Return the [x, y] coordinate for the center point of the cell that contains the specified text.  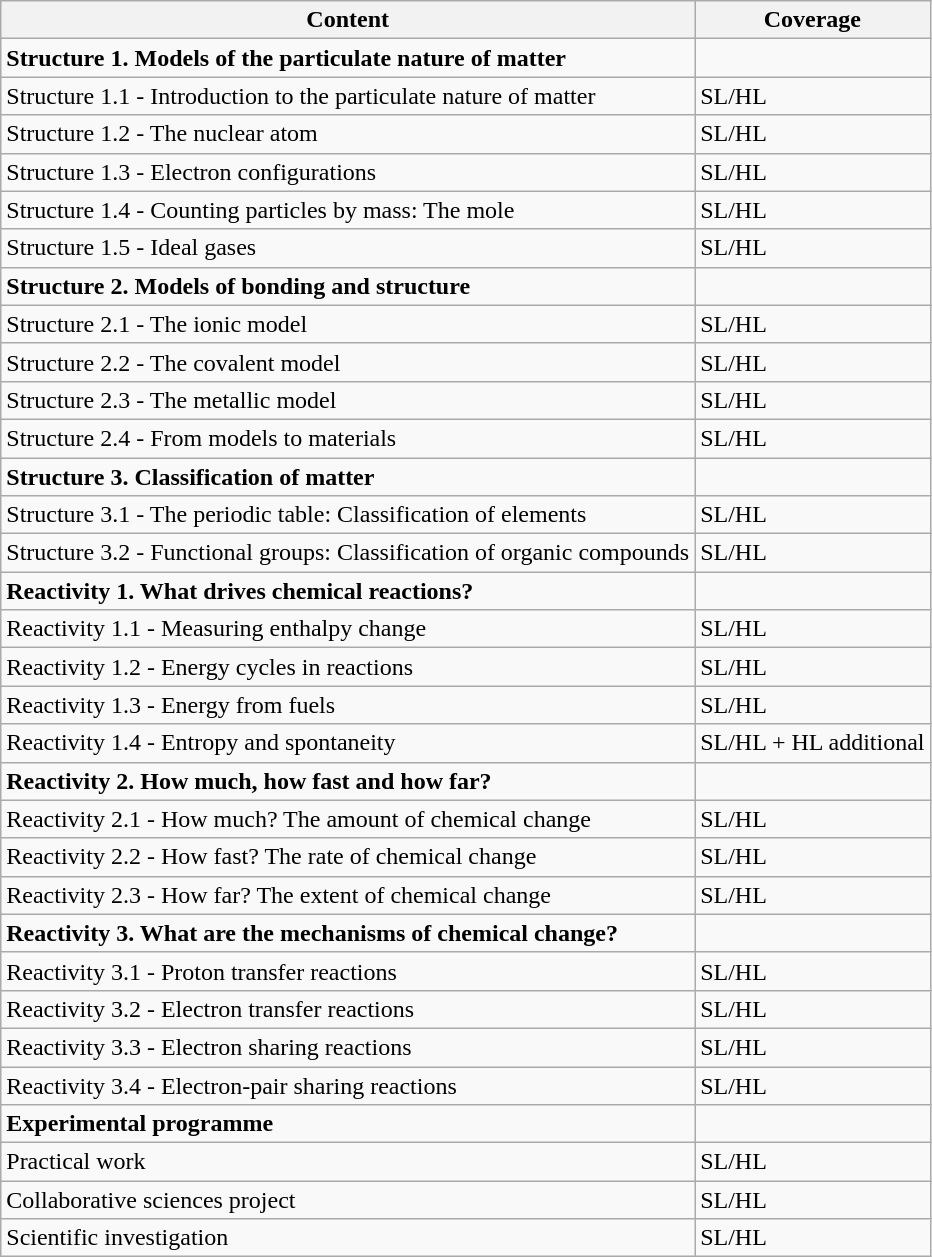
Structure 3.1 - The periodic table: Classification of elements [348, 515]
Reactivity 3.1 - Proton transfer reactions [348, 971]
Structure 2.4 - From models to materials [348, 438]
Structure 1.1 - Introduction to the particulate nature of matter [348, 96]
Structure 1.5 - Ideal gases [348, 248]
Reactivity 3.3 - Electron sharing reactions [348, 1047]
Scientific investigation [348, 1238]
Reactivity 1.1 - Measuring enthalpy change [348, 629]
Reactivity 1.2 - Energy cycles in reactions [348, 667]
Practical work [348, 1162]
Reactivity 3.2 - Electron transfer reactions [348, 1009]
Content [348, 20]
Structure 3. Classification of matter [348, 477]
Reactivity 1.3 - Energy from fuels [348, 705]
SL/HL + HL additional [812, 743]
Reactivity 3.4 - Electron-pair sharing reactions [348, 1085]
Collaborative sciences project [348, 1200]
Structure 1.4 - Counting particles by mass: The mole [348, 210]
Structure 2.1 - The ionic model [348, 324]
Experimental programme [348, 1124]
Reactivity 2.1 - How much? The amount of chemical change [348, 819]
Structure 3.2 - Functional groups: Classification of organic compounds [348, 553]
Reactivity 1.4 - Entropy and spontaneity [348, 743]
Coverage [812, 20]
Reactivity 2. How much, how fast and how far? [348, 781]
Reactivity 2.2 - How fast? The rate of chemical change [348, 857]
Structure 1.3 - Electron configurations [348, 172]
Structure 1. Models of the particulate nature of matter [348, 58]
Structure 2.2 - The covalent model [348, 362]
Structure 2. Models of bonding and structure [348, 286]
Structure 2.3 - The metallic model [348, 400]
Reactivity 2.3 - How far? The extent of chemical change [348, 895]
Structure 1.2 - The nuclear atom [348, 134]
Reactivity 1. What drives chemical reactions? [348, 591]
Reactivity 3. What are the mechanisms of chemical change? [348, 933]
